Locate the cell with the specified text and output its [X, Y] center coordinate. 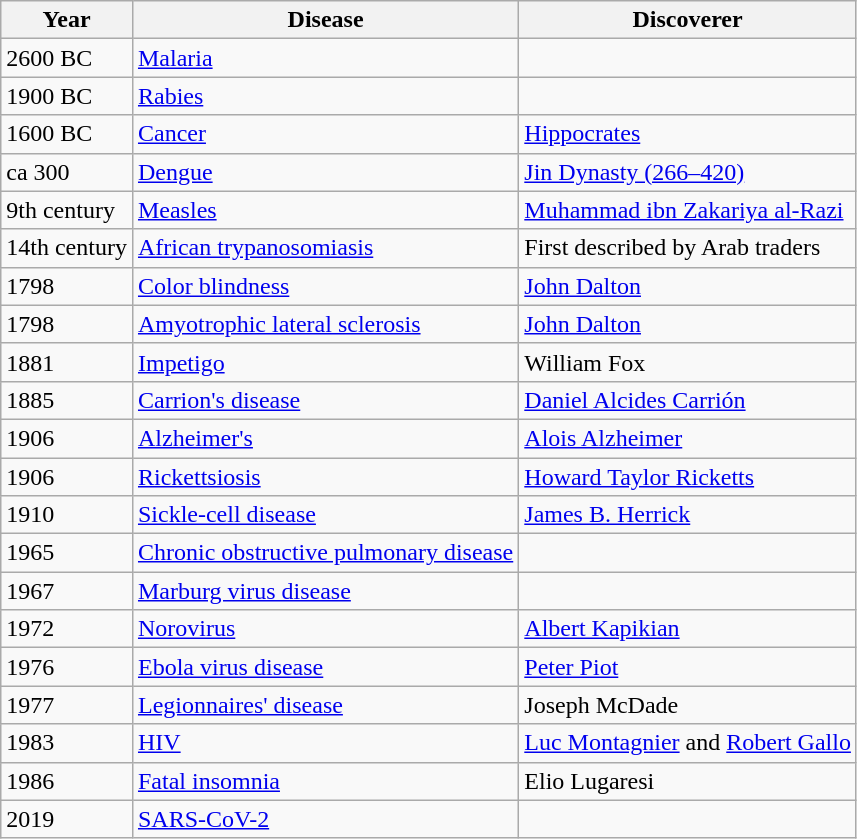
Albert Kapikian [688, 629]
1972 [67, 629]
14th century [67, 248]
HIV [325, 743]
ca 300 [67, 172]
Joseph McDade [688, 705]
Dengue [325, 172]
Muhammad ibn Zakariya al-Razi [688, 210]
Luc Montagnier and Robert Gallo [688, 743]
African trypanosomiasis [325, 248]
1910 [67, 515]
Elio Lugaresi [688, 781]
Jin Dynasty (266–420) [688, 172]
Chronic obstructive pulmonary disease [325, 553]
Marburg virus disease [325, 591]
Alois Alzheimer [688, 438]
1885 [67, 400]
SARS-CoV-2 [325, 819]
Impetigo [325, 362]
Discoverer [688, 20]
Howard Taylor Ricketts [688, 477]
1967 [67, 591]
Carrion's disease [325, 400]
Malaria [325, 58]
2600 BC [67, 58]
Daniel Alcides Carrión [688, 400]
Disease [325, 20]
9th century [67, 210]
1965 [67, 553]
Rickettsiosis [325, 477]
James B. Herrick [688, 515]
2019 [67, 819]
1881 [67, 362]
Fatal insomnia [325, 781]
Year [67, 20]
First described by Arab traders [688, 248]
1600 BC [67, 134]
1983 [67, 743]
1976 [67, 667]
Amyotrophic lateral sclerosis [325, 324]
Color blindness [325, 286]
Alzheimer's [325, 438]
Sickle-cell disease [325, 515]
Norovirus [325, 629]
Measles [325, 210]
Ebola virus disease [325, 667]
Cancer [325, 134]
1986 [67, 781]
William Fox [688, 362]
Rabies [325, 96]
Legionnaires' disease [325, 705]
Hippocrates [688, 134]
Peter Piot [688, 667]
1900 BC [67, 96]
1977 [67, 705]
